Determine the (X, Y) coordinate at the center of the cell enclosing the given text.  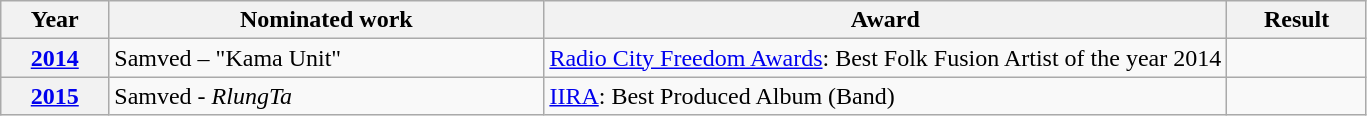
Nominated work (326, 20)
Award (886, 20)
IIRA: Best Produced Album (Band) (886, 96)
Samved – "Kama Unit" (326, 58)
2014 (55, 58)
Result (1297, 20)
Radio City Freedom Awards: Best Folk Fusion Artist of the year 2014 (886, 58)
Samved - RlungTa (326, 96)
Year (55, 20)
2015 (55, 96)
